Scan for the cell matching the given text and deliver its [x, y] coordinate at center. 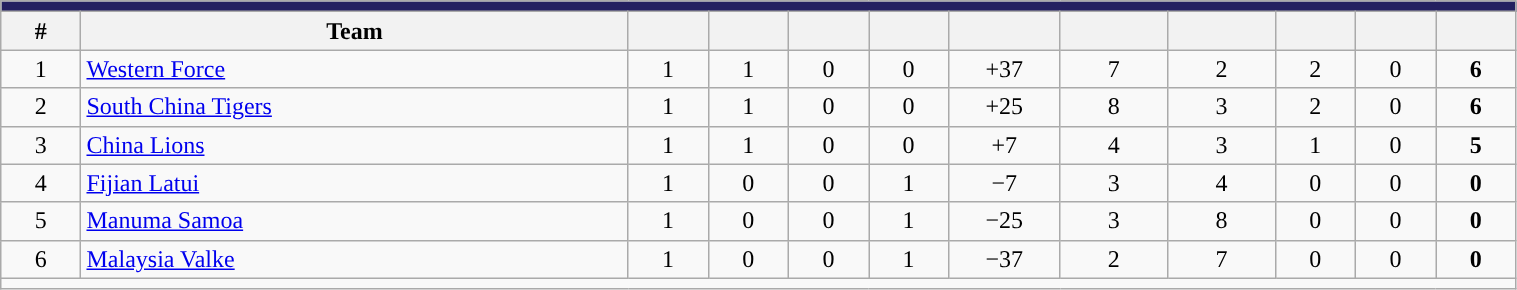
+37 [1004, 69]
+25 [1004, 107]
Malaysia Valke [354, 259]
China Lions [354, 145]
Western Force [354, 69]
−7 [1004, 183]
Team [354, 31]
South China Tigers [354, 107]
−37 [1004, 259]
Fijian Latui [354, 183]
# [41, 31]
−25 [1004, 221]
+7 [1004, 145]
Manuma Samoa [354, 221]
